Search for the cell housing the specified text and yield its [x, y] center coordinate. 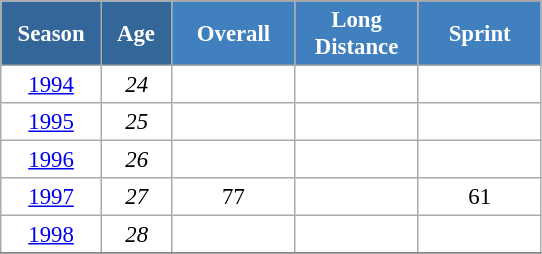
1995 [52, 122]
77 [234, 197]
1996 [52, 160]
Overall [234, 34]
27 [136, 197]
1998 [52, 235]
25 [136, 122]
61 [480, 197]
26 [136, 160]
Age [136, 34]
Sprint [480, 34]
Long Distance [356, 34]
1997 [52, 197]
1994 [52, 85]
Season [52, 34]
24 [136, 85]
28 [136, 235]
